Scan for the cell matching the given text and deliver its (X, Y) coordinate at center. 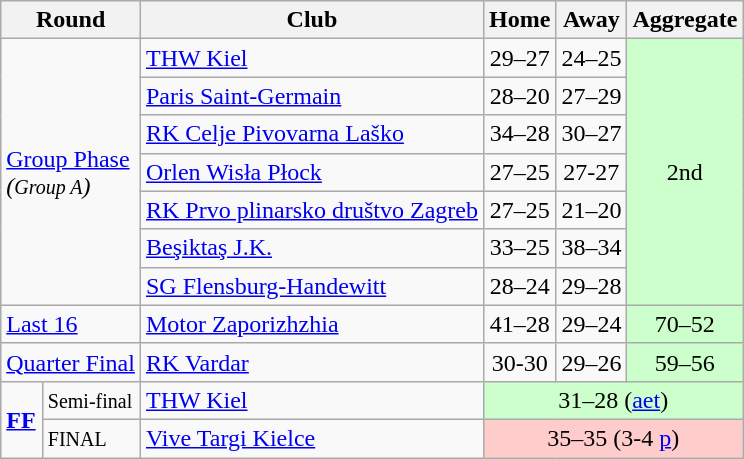
FINAL (91, 438)
21–20 (592, 210)
Group Phase(Group A) (71, 172)
29–26 (592, 362)
Club (312, 20)
70–52 (685, 324)
34–28 (519, 134)
28–20 (519, 96)
30–27 (592, 134)
Home (519, 20)
Beşiktaş J.K. (312, 248)
SG Flensburg-Handewitt (312, 286)
Motor Zaporizhzhia (312, 324)
29–27 (519, 58)
Paris Saint-Germain (312, 96)
33–25 (519, 248)
RK Celje Pivovarna Laško (312, 134)
Semi-final (91, 400)
29–24 (592, 324)
35–35 (3-4 p) (612, 438)
27–29 (592, 96)
59–56 (685, 362)
Last 16 (71, 324)
FF (22, 419)
Quarter Final (71, 362)
Away (592, 20)
30-30 (519, 362)
29–28 (592, 286)
Vive Targi Kielce (312, 438)
31–28 (aet) (612, 400)
27-27 (592, 172)
24–25 (592, 58)
38–34 (592, 248)
2nd (685, 172)
Aggregate (685, 20)
41–28 (519, 324)
28–24 (519, 286)
RK Prvo plinarsko društvo Zagreb (312, 210)
RK Vardar (312, 362)
Orlen Wisła Płock (312, 172)
Round (71, 20)
